Capture the cell that displays the provided text and extract its [x, y] central coordinate. 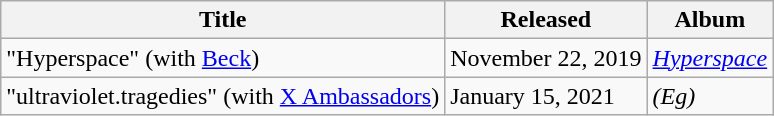
"Hyperspace" (with Beck) [223, 58]
"ultraviolet.tragedies" (with X Ambassadors) [223, 96]
Released [546, 20]
Hyperspace [710, 58]
January 15, 2021 [546, 96]
Title [223, 20]
(Eg) [710, 96]
Album [710, 20]
November 22, 2019 [546, 58]
